Identify which cell holds the provided text, then report its [x, y] central coordinate. 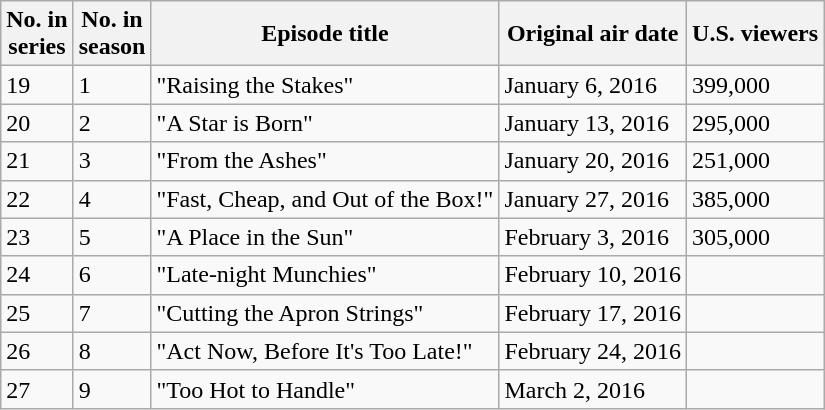
Original air date [593, 34]
19 [37, 85]
"A Star is Born" [325, 123]
8 [112, 351]
No. inseason [112, 34]
6 [112, 275]
399,000 [756, 85]
February 10, 2016 [593, 275]
U.S. viewers [756, 34]
22 [37, 199]
251,000 [756, 161]
"From the Ashes" [325, 161]
March 2, 2016 [593, 389]
"Too Hot to Handle" [325, 389]
Episode title [325, 34]
9 [112, 389]
25 [37, 313]
4 [112, 199]
No. inseries [37, 34]
385,000 [756, 199]
February 3, 2016 [593, 237]
January 20, 2016 [593, 161]
5 [112, 237]
305,000 [756, 237]
January 27, 2016 [593, 199]
295,000 [756, 123]
January 6, 2016 [593, 85]
24 [37, 275]
26 [37, 351]
27 [37, 389]
January 13, 2016 [593, 123]
"Late-night Munchies" [325, 275]
"Raising the Stakes" [325, 85]
February 17, 2016 [593, 313]
7 [112, 313]
1 [112, 85]
"A Place in the Sun" [325, 237]
21 [37, 161]
23 [37, 237]
20 [37, 123]
"Fast, Cheap, and Out of the Box!" [325, 199]
"Cutting the Apron Strings" [325, 313]
2 [112, 123]
"Act Now, Before It's Too Late!" [325, 351]
3 [112, 161]
February 24, 2016 [593, 351]
